Detect which cell encompasses the target text, then output its [x, y] center coordinate. 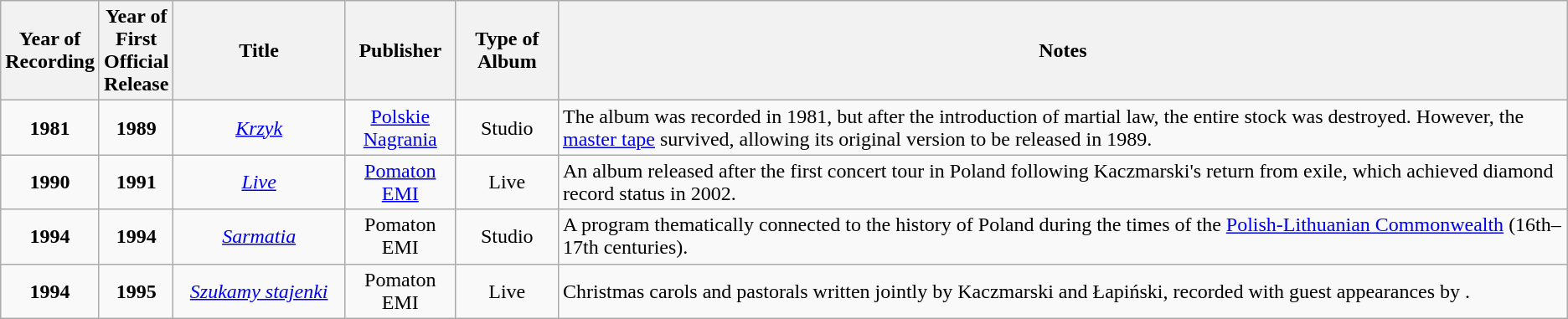
Type of Album [507, 50]
Year of First Official Release [136, 50]
1989 [136, 127]
Sarmatia [260, 236]
An album released after the first concert tour in Poland following Kaczmarski's return from exile, which achieved diamond record status in 2002. [1062, 183]
1981 [50, 127]
1995 [136, 291]
Publisher [400, 50]
Title [260, 50]
1991 [136, 183]
Christmas carols and pastorals written jointly by Kaczmarski and Łapiński, recorded with guest appearances by . [1062, 291]
Krzyk [260, 127]
1990 [50, 183]
Notes [1062, 50]
A program thematically connected to the history of Poland during the times of the Polish-Lithuanian Commonwealth (16th–17th centuries). [1062, 236]
Year of Recording [50, 50]
Szukamy stajenki [260, 291]
Polskie Nagrania [400, 127]
